Return [X, Y] of the center of cell containing provided text 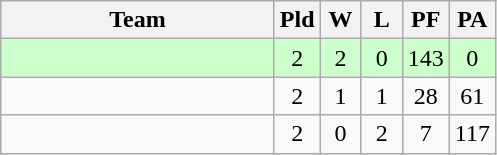
117 [472, 134]
PF [426, 20]
28 [426, 96]
L [382, 20]
7 [426, 134]
PA [472, 20]
Pld [297, 20]
Team [138, 20]
143 [426, 58]
W [340, 20]
61 [472, 96]
